Determine the [X, Y] coordinate at the center of the cell enclosing the given text.  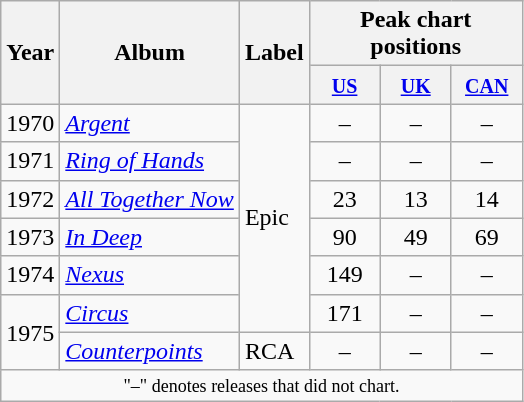
In Deep [150, 237]
Label [274, 52]
1971 [30, 161]
90 [344, 237]
1975 [30, 332]
1972 [30, 199]
Circus [150, 313]
Argent [150, 123]
CAN [486, 85]
149 [344, 275]
Counterpoints [150, 351]
1974 [30, 275]
All Together Now [150, 199]
23 [344, 199]
US [344, 85]
Ring of Hands [150, 161]
Album [150, 52]
UK [416, 85]
171 [344, 313]
1970 [30, 123]
Epic [274, 218]
Year [30, 52]
14 [486, 199]
RCA [274, 351]
13 [416, 199]
1973 [30, 237]
"–" denotes releases that did not chart. [262, 386]
Peak chart positions [416, 34]
69 [486, 237]
Nexus [150, 275]
49 [416, 237]
